Extract the (X, Y) coordinate from the center of the cell holding the provided text.  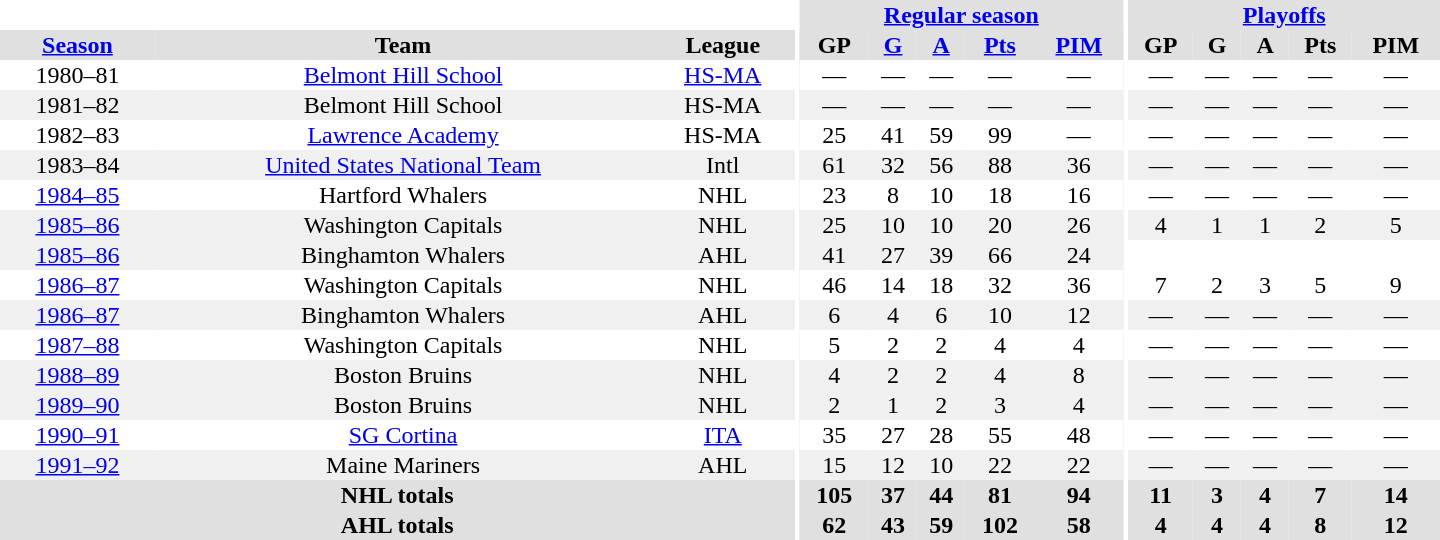
37 (893, 495)
1990–91 (78, 435)
AHL totals (397, 525)
23 (834, 195)
Maine Mariners (403, 465)
35 (834, 435)
1984–85 (78, 195)
Team (403, 45)
16 (1079, 195)
44 (941, 495)
28 (941, 435)
Hartford Whalers (403, 195)
1991–92 (78, 465)
48 (1079, 435)
56 (941, 165)
League (722, 45)
ITA (722, 435)
62 (834, 525)
1989–90 (78, 405)
United States National Team (403, 165)
Intl (722, 165)
SG Cortina (403, 435)
1982–83 (78, 135)
94 (1079, 495)
1981–82 (78, 105)
15 (834, 465)
55 (1000, 435)
20 (1000, 225)
26 (1079, 225)
88 (1000, 165)
46 (834, 285)
1983–84 (78, 165)
102 (1000, 525)
1980–81 (78, 75)
Season (78, 45)
66 (1000, 255)
1988–89 (78, 375)
58 (1079, 525)
43 (893, 525)
24 (1079, 255)
61 (834, 165)
81 (1000, 495)
1987–88 (78, 345)
Lawrence Academy (403, 135)
9 (1396, 285)
105 (834, 495)
Regular season (962, 15)
NHL totals (397, 495)
Playoffs (1284, 15)
11 (1160, 495)
99 (1000, 135)
39 (941, 255)
